Extract the (X, Y) coordinate from the center of the cell holding the provided text.  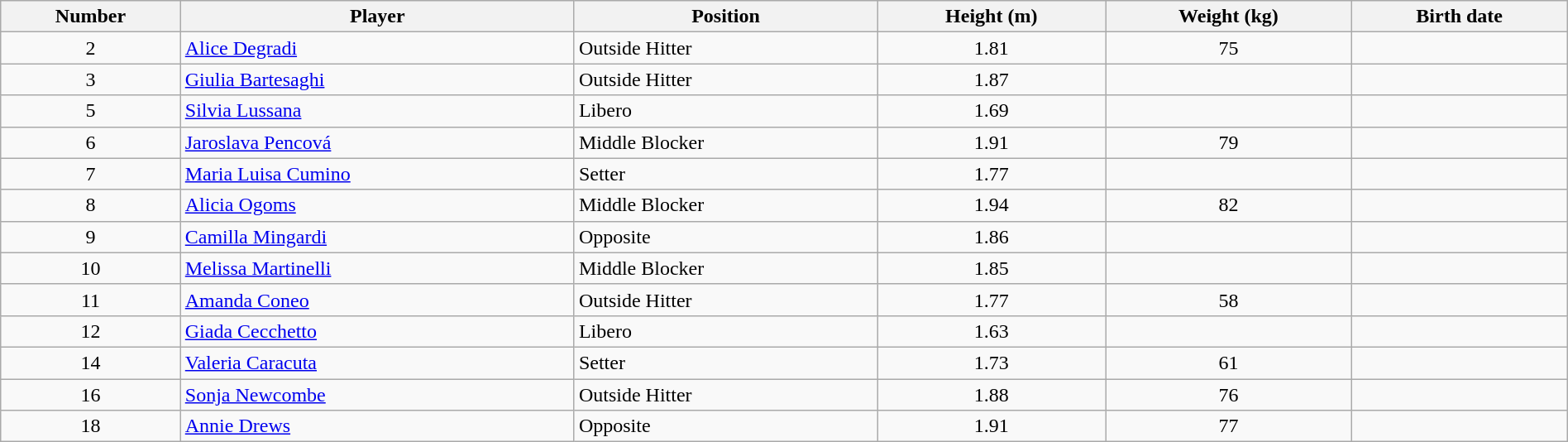
Sonja Newcombe (377, 395)
58 (1229, 300)
Player (377, 17)
7 (91, 174)
Amanda Coneo (377, 300)
1.86 (992, 237)
2 (91, 48)
1.81 (992, 48)
Maria Luisa Cumino (377, 174)
76 (1229, 395)
14 (91, 363)
Giulia Bartesaghi (377, 79)
82 (1229, 205)
5 (91, 111)
1.88 (992, 395)
1.63 (992, 331)
79 (1229, 142)
61 (1229, 363)
Birth date (1459, 17)
16 (91, 395)
Melissa Martinelli (377, 268)
Alice Degradi (377, 48)
Weight (kg) (1229, 17)
1.94 (992, 205)
77 (1229, 426)
18 (91, 426)
75 (1229, 48)
9 (91, 237)
Height (m) (992, 17)
8 (91, 205)
Position (725, 17)
1.73 (992, 363)
1.69 (992, 111)
Silvia Lussana (377, 111)
11 (91, 300)
1.85 (992, 268)
3 (91, 79)
Jaroslava Pencová (377, 142)
Giada Cecchetto (377, 331)
Number (91, 17)
Annie Drews (377, 426)
12 (91, 331)
10 (91, 268)
1.87 (992, 79)
Alicia Ogoms (377, 205)
6 (91, 142)
Camilla Mingardi (377, 237)
Valeria Caracuta (377, 363)
